Extract the (X, Y) coordinate from the center of the cell holding the provided text.  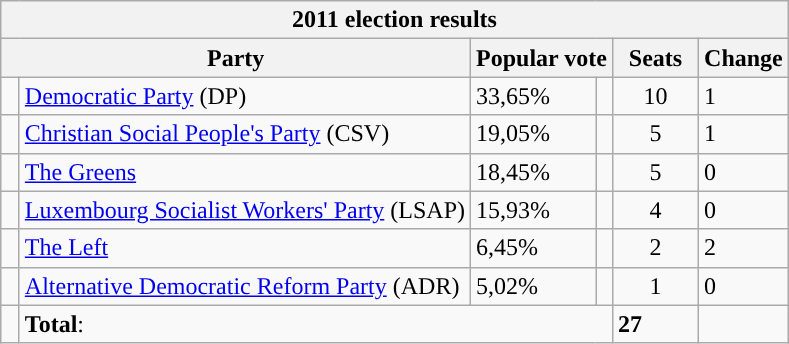
Party (236, 58)
4 (655, 210)
15,93% (534, 210)
27 (655, 324)
19,05% (534, 134)
Luxembourg Socialist Workers' Party (LSAP) (244, 210)
The Left (244, 248)
Christian Social People's Party (CSV) (244, 134)
18,45% (534, 172)
Total: (316, 324)
10 (655, 96)
Alternative Democratic Reform Party (ADR) (244, 286)
2011 election results (395, 20)
Democratic Party (DP) (244, 96)
Change (744, 58)
Seats (655, 58)
33,65% (534, 96)
Popular vote (542, 58)
5,02% (534, 286)
The Greens (244, 172)
6,45% (534, 248)
